Extract the [x, y] coordinate from the center of the cell holding the provided text.  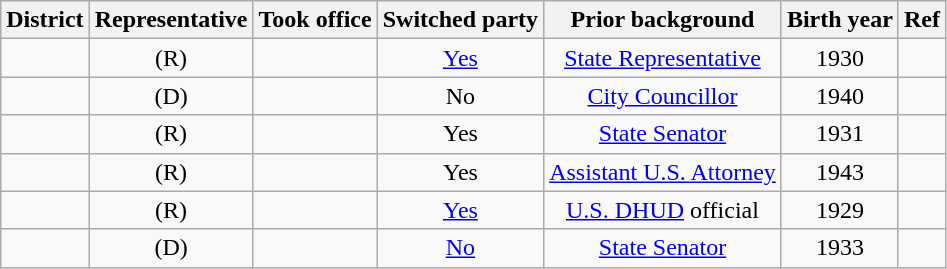
1943 [840, 172]
1933 [840, 248]
U.S. DHUD official [663, 210]
Switched party [460, 20]
Birth year [840, 20]
1929 [840, 210]
1930 [840, 58]
Ref [922, 20]
City Councillor [663, 96]
State Representative [663, 58]
District [45, 20]
1931 [840, 134]
Took office [315, 20]
1940 [840, 96]
Prior background [663, 20]
Assistant U.S. Attorney [663, 172]
Representative [171, 20]
